For the text-containing cell, return its midpoint in (X, Y) coordinate format. 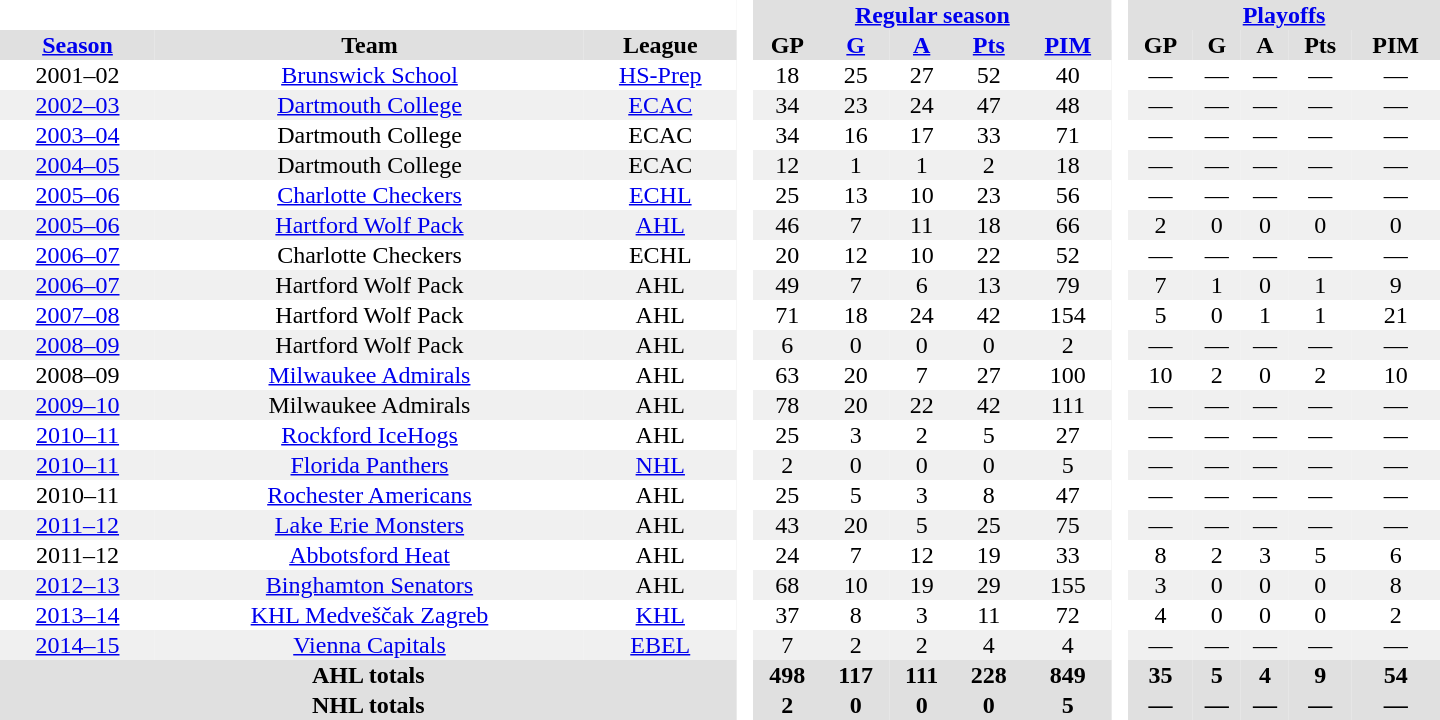
2004–05 (78, 165)
NHL (660, 465)
Team (370, 45)
Lake Erie Monsters (370, 525)
2002–03 (78, 105)
Vienna Capitals (370, 645)
498 (788, 675)
43 (788, 525)
117 (856, 675)
Binghamton Senators (370, 585)
2003–04 (78, 135)
EBEL (660, 645)
Abbotsford Heat (370, 555)
35 (1160, 675)
2013–14 (78, 615)
49 (788, 285)
17 (922, 135)
Regular season (932, 15)
Florida Panthers (370, 465)
2014–15 (78, 645)
63 (788, 375)
154 (1068, 315)
Brunswick School (370, 75)
228 (988, 675)
League (660, 45)
79 (1068, 285)
66 (1068, 225)
16 (856, 135)
56 (1068, 195)
21 (1396, 315)
KHL (660, 615)
HS-Prep (660, 75)
29 (988, 585)
Rochester Americans (370, 495)
2009–10 (78, 405)
48 (1068, 105)
155 (1068, 585)
68 (788, 585)
2001–02 (78, 75)
KHL Medveščak Zagreb (370, 615)
849 (1068, 675)
54 (1396, 675)
46 (788, 225)
72 (1068, 615)
40 (1068, 75)
NHL totals (368, 705)
AHL totals (368, 675)
Rockford IceHogs (370, 435)
2007–08 (78, 315)
37 (788, 615)
2012–13 (78, 585)
78 (788, 405)
Playoffs (1284, 15)
75 (1068, 525)
100 (1068, 375)
Season (78, 45)
